For the text-containing cell, return its midpoint in (X, Y) coordinate format. 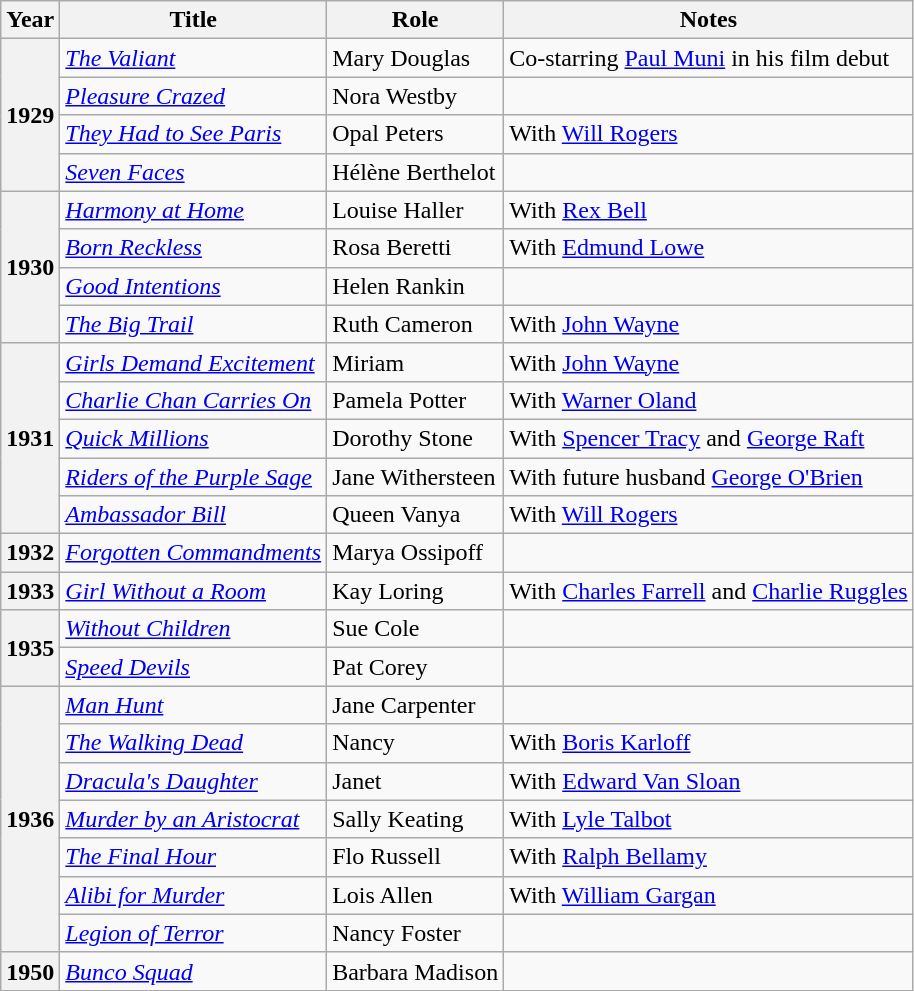
With Warner Oland (708, 400)
Charlie Chan Carries On (194, 400)
Nancy (416, 743)
Quick Millions (194, 438)
Louise Haller (416, 210)
Jane Carpenter (416, 705)
With Ralph Bellamy (708, 857)
With Edmund Lowe (708, 248)
Forgotten Commandments (194, 553)
Opal Peters (416, 134)
Pamela Potter (416, 400)
Ambassador Bill (194, 515)
Good Intentions (194, 286)
Jane Withersteen (416, 477)
With Lyle Talbot (708, 819)
Year (30, 20)
Without Children (194, 629)
Ruth Cameron (416, 324)
With Spencer Tracy and George Raft (708, 438)
Harmony at Home (194, 210)
Lois Allen (416, 895)
1929 (30, 115)
1931 (30, 438)
With Boris Karloff (708, 743)
Girl Without a Room (194, 591)
Hélène Berthelot (416, 172)
Janet (416, 781)
Sally Keating (416, 819)
Marya Ossipoff (416, 553)
Born Reckless (194, 248)
Man Hunt (194, 705)
Murder by an Aristocrat (194, 819)
1950 (30, 971)
The Final Hour (194, 857)
1935 (30, 648)
Nora Westby (416, 96)
1932 (30, 553)
Nancy Foster (416, 933)
1930 (30, 267)
Role (416, 20)
The Big Trail (194, 324)
Title (194, 20)
With William Gargan (708, 895)
The Walking Dead (194, 743)
Dorothy Stone (416, 438)
Legion of Terror (194, 933)
Co-starring Paul Muni in his film debut (708, 58)
Queen Vanya (416, 515)
Sue Cole (416, 629)
Flo Russell (416, 857)
With future husband George O'Brien (708, 477)
Barbara Madison (416, 971)
With Charles Farrell and Charlie Ruggles (708, 591)
1933 (30, 591)
With Edward Van Sloan (708, 781)
Kay Loring (416, 591)
The Valiant (194, 58)
Rosa Beretti (416, 248)
Dracula's Daughter (194, 781)
Bunco Squad (194, 971)
Pat Corey (416, 667)
Speed Devils (194, 667)
Mary Douglas (416, 58)
Seven Faces (194, 172)
Pleasure Crazed (194, 96)
Riders of the Purple Sage (194, 477)
Alibi for Murder (194, 895)
Girls Demand Excitement (194, 362)
Miriam (416, 362)
They Had to See Paris (194, 134)
Notes (708, 20)
With Rex Bell (708, 210)
Helen Rankin (416, 286)
1936 (30, 819)
